Return (X, Y) of the center of cell containing provided text 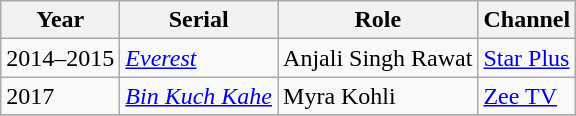
2014–2015 (60, 58)
Channel (527, 20)
Serial (199, 20)
Bin Kuch Kahe (199, 96)
Role (378, 20)
Year (60, 20)
Myra Kohli (378, 96)
Zee TV (527, 96)
Everest (199, 58)
2017 (60, 96)
Anjali Singh Rawat (378, 58)
Star Plus (527, 58)
